Scan for the cell matching the given text and deliver its (X, Y) coordinate at center. 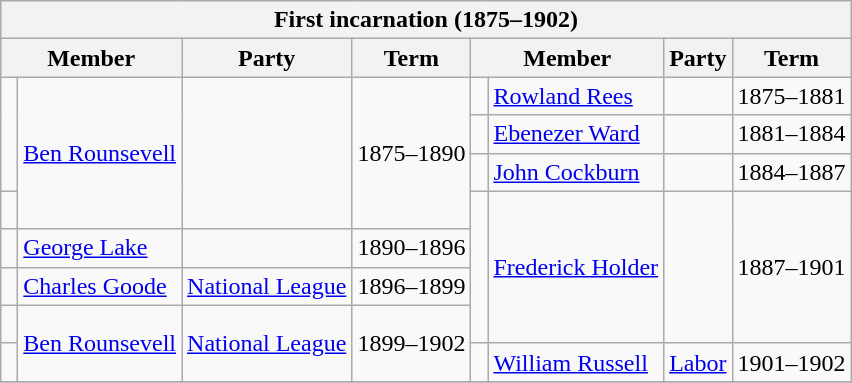
1875–1881 (792, 96)
William Russell (576, 362)
Charles Goode (100, 286)
1881–1884 (792, 134)
1896–1899 (412, 286)
1887–1901 (792, 267)
Rowland Rees (576, 96)
Ebenezer Ward (576, 134)
1901–1902 (792, 362)
George Lake (100, 248)
1884–1887 (792, 172)
First incarnation (1875–1902) (426, 20)
1875–1890 (412, 153)
Frederick Holder (576, 267)
John Cockburn (576, 172)
1899–1902 (412, 343)
Labor (698, 362)
1890–1896 (412, 248)
